Identify which cell holds the provided text, then report its (x, y) central coordinate. 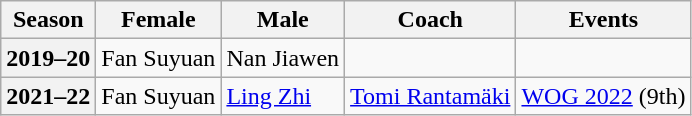
2021–22 (48, 96)
Coach (430, 20)
Events (604, 20)
Ling Zhi (283, 96)
2019–20 (48, 58)
Tomi Rantamäki (430, 96)
Male (283, 20)
Season (48, 20)
WOG 2022 (9th) (604, 96)
Female (158, 20)
Nan Jiawen (283, 58)
